Search for the cell housing the specified text and yield its [X, Y] center coordinate. 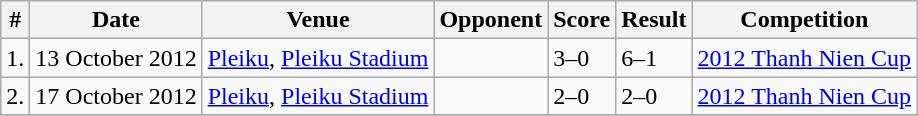
Venue [318, 20]
Competition [804, 20]
Date [116, 20]
Score [582, 20]
1. [16, 58]
3–0 [582, 58]
2. [16, 96]
13 October 2012 [116, 58]
# [16, 20]
17 October 2012 [116, 96]
6–1 [654, 58]
Result [654, 20]
Opponent [491, 20]
